Search for the cell housing the specified text and yield its [X, Y] center coordinate. 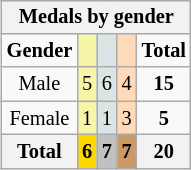
Female [40, 118]
20 [164, 152]
15 [164, 84]
Gender [40, 51]
Medals by gender [96, 17]
4 [127, 84]
3 [127, 118]
Male [40, 84]
